From the cell containing the given text, extract its center point as [x, y] coordinate. 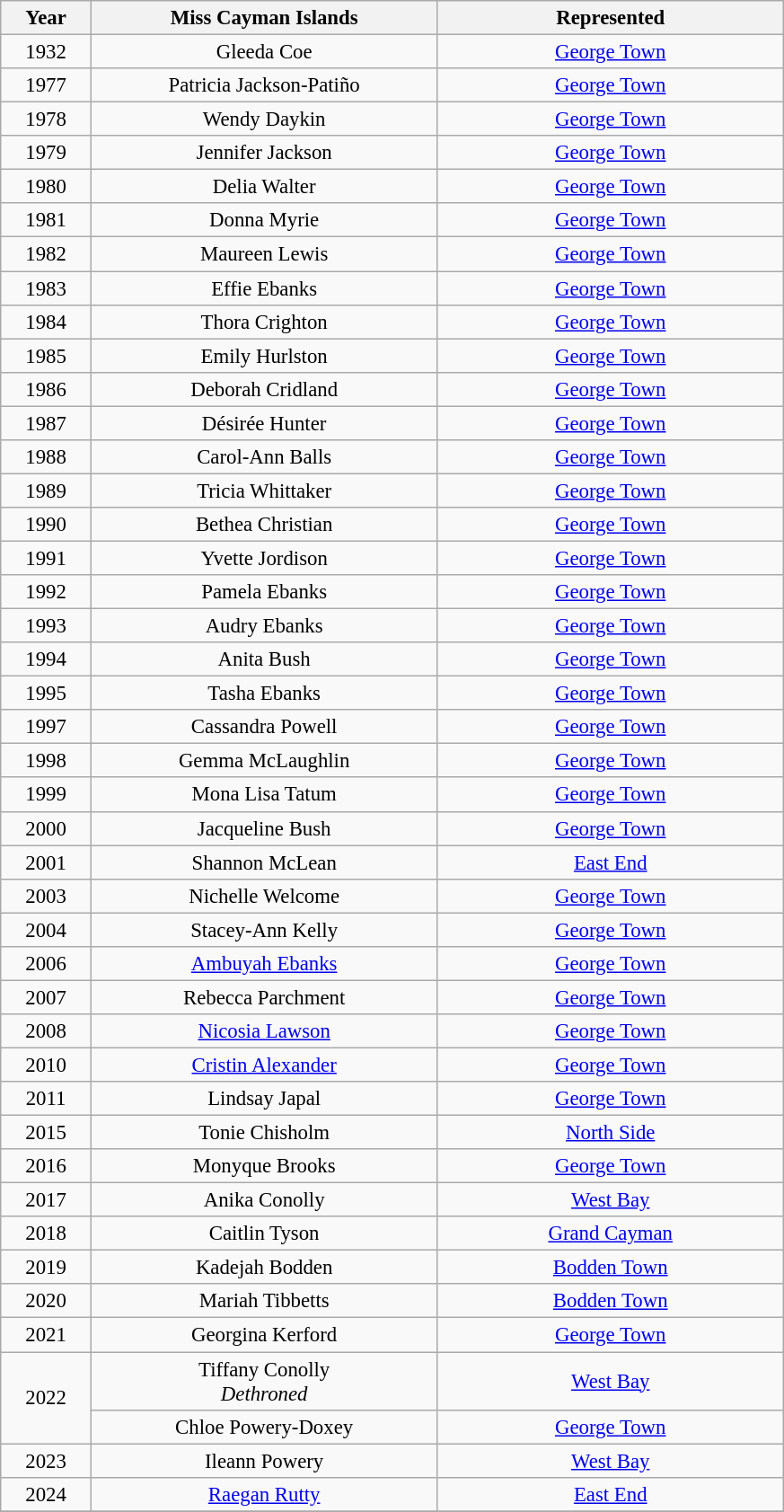
1987 [47, 423]
Represented [611, 18]
Grand Cayman [611, 1233]
2003 [47, 896]
Lindsay Japal [264, 1099]
2017 [47, 1200]
Tonie Chisholm [264, 1133]
1994 [47, 659]
1932 [47, 52]
2016 [47, 1166]
1980 [47, 187]
Gleeda Coe [264, 52]
Caitlin Tyson [264, 1233]
1979 [47, 153]
2021 [47, 1335]
2022 [47, 1398]
Patricia Jackson-Patiño [264, 85]
Mona Lisa Tatum [264, 795]
Anika Conolly [264, 1200]
Tiffany ConollyDethroned [264, 1382]
Kadejah Bodden [264, 1268]
2020 [47, 1302]
1991 [47, 558]
Donna Myrie [264, 220]
1978 [47, 119]
Désirée Hunter [264, 423]
Jennifer Jackson [264, 153]
1985 [47, 356]
1998 [47, 761]
1992 [47, 592]
Jacqueline Bush [264, 828]
Monyque Brooks [264, 1166]
2007 [47, 997]
Tasha Ebanks [264, 694]
Cassandra Powell [264, 727]
Mariah Tibbetts [264, 1302]
1999 [47, 795]
2000 [47, 828]
1981 [47, 220]
Ambuyah Ebanks [264, 964]
Wendy Daykin [264, 119]
1986 [47, 389]
1977 [47, 85]
1995 [47, 694]
Anita Bush [264, 659]
Bethea Christian [264, 525]
Year [47, 18]
Carol-Ann Balls [264, 457]
2006 [47, 964]
Thora Crighton [264, 322]
Audry Ebanks [264, 626]
Gemma McLaughlin [264, 761]
1997 [47, 727]
1993 [47, 626]
Nichelle Welcome [264, 896]
2023 [47, 1461]
Rebecca Parchment [264, 997]
Yvette Jordison [264, 558]
North Side [611, 1133]
1989 [47, 491]
Cristin Alexander [264, 1065]
2001 [47, 862]
2008 [47, 1031]
1990 [47, 525]
Shannon McLean [264, 862]
Georgina Kerford [264, 1335]
Miss Cayman Islands [264, 18]
Tricia Whittaker [264, 491]
Stacey-Ann Kelly [264, 930]
2010 [47, 1065]
Emily Hurlston [264, 356]
1988 [47, 457]
2011 [47, 1099]
Raegan Rutty [264, 1494]
2024 [47, 1494]
Chloe Powery-Doxey [264, 1427]
1983 [47, 288]
1982 [47, 254]
Maureen Lewis [264, 254]
2019 [47, 1268]
Effie Ebanks [264, 288]
Pamela Ebanks [264, 592]
Delia Walter [264, 187]
2004 [47, 930]
2015 [47, 1133]
1984 [47, 322]
Nicosia Lawson [264, 1031]
Deborah Cridland [264, 389]
2018 [47, 1233]
Ileann Powery [264, 1461]
